Capture the cell that displays the provided text and extract its (X, Y) central coordinate. 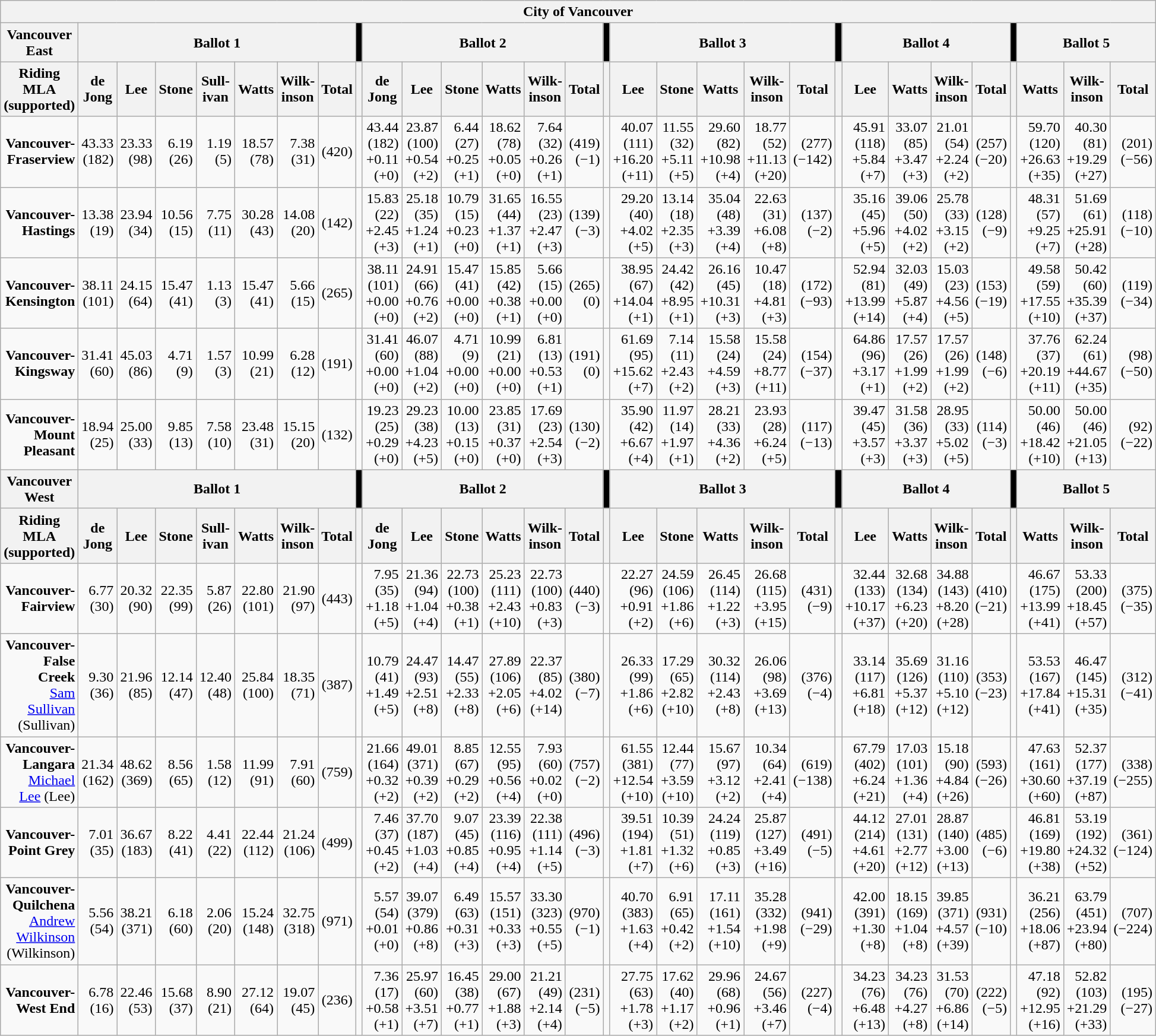
24.47(93)+2.51(+8) (422, 685)
8.56(65) (176, 772)
4.41(22) (215, 843)
(114)(−3) (992, 435)
Vancouver-Point Grey (39, 843)
(443) (337, 598)
9.30(36) (97, 685)
40.70(383)+1.63(+4) (633, 921)
17.11(161)+1.54(+10) (721, 921)
7.36(17)+0.58(+1) (382, 1000)
15.83(22)+2.45(+3) (382, 222)
19.07(45) (297, 1000)
15.85(42)+0.38(+1) (503, 293)
15.03(23)+4.56(+5) (951, 293)
21.24(106) (297, 843)
18.62(78)+0.05(+0) (503, 152)
12.44(77)+3.59(+10) (677, 772)
15.68(37) (176, 1000)
10.99(21) (255, 363)
6.44(27)+0.25(+1) (462, 152)
Vancouver-West End (39, 1000)
10.47(18)+4.81(+3) (767, 293)
46.67(175)+13.99(+41) (1040, 598)
22.44(112) (255, 843)
7.58(10) (215, 435)
(98)(−50) (1133, 363)
21.66(164)+0.32(+2) (382, 772)
42.00(391)+1.30(+8) (866, 921)
44.12(214)+4.61(+20) (866, 843)
(148)(−6) (992, 363)
40.07(111)+16.20(+11) (633, 152)
(142) (337, 222)
(707)(−224) (1133, 921)
6.78(16) (97, 1000)
(265)(0) (584, 293)
22.35(99) (176, 598)
Vancouver-Mount Pleasant (39, 435)
22.63(31)+6.08(+8) (767, 222)
50.42(60)+35.39(+37) (1087, 293)
(172)(−93) (812, 293)
9.07(45)+0.85(+4) (462, 843)
(265) (337, 293)
31.58(36)+3.37(+3) (910, 435)
(222)(−5) (992, 1000)
7.93(60)+0.02(+0) (545, 772)
10.39(51)+1.32(+6) (677, 843)
(387) (337, 685)
43.44(182)+0.11(+0) (382, 152)
23.94(34) (137, 222)
(191) (337, 363)
17.29(65)+2.82(+10) (677, 685)
34.88(143)+8.20(+28) (951, 598)
15.47(41)+0.00(+0) (462, 293)
27.89(106)+2.05(+6) (503, 685)
Vancouver-Hastings (39, 222)
(440)(−3) (584, 598)
27.12(64) (255, 1000)
6.49(63)+0.31(+3) (462, 921)
(499) (337, 843)
(759) (337, 772)
4.71(9) (176, 363)
32.75(318) (297, 921)
(117)(−13) (812, 435)
7.75(11) (215, 222)
22.46(53) (137, 1000)
23.85(31)+0.37(+0) (503, 435)
24.91(66)+0.76(+2) (422, 293)
37.70(187)+1.03(+4) (422, 843)
53.19(192)+24.32(+52) (1087, 843)
29.00(67)+1.88(+3) (503, 1000)
(593)(−26) (992, 772)
23.48(31) (255, 435)
27.75(63)+1.78(+3) (633, 1000)
50.00(46)+18.42(+10) (1040, 435)
7.91(60) (297, 772)
36.21(256)+18.06(+87) (1040, 921)
(485)(−6) (992, 843)
48.62(369) (137, 772)
(361)(−124) (1133, 843)
(153)(−19) (992, 293)
7.95(35)+1.18(+5) (382, 598)
16.55(23)+2.47(+3) (545, 222)
33.14(117)+6.81(+18) (866, 685)
26.06(98)+3.69(+13) (767, 685)
(128)(−9) (992, 222)
36.67(183) (137, 843)
45.03(86) (137, 363)
(491)(−5) (812, 843)
30.28(43) (255, 222)
47.18(92)+12.95(+16) (1040, 1000)
18.94(25) (97, 435)
22.27(96)+0.91(+2) (633, 598)
(137)(−2) (812, 222)
18.77(52)+11.13(+20) (767, 152)
19.23(25)+0.29(+0) (382, 435)
21.90(97) (297, 598)
10.00(13)+0.15(+0) (462, 435)
6.81(13)+0.53(+1) (545, 363)
63.79(451)+23.94(+80) (1087, 921)
6.18(60) (176, 921)
Vancouver-Fairview (39, 598)
10.34(64)+2.41(+4) (767, 772)
35.90(42)+6.67(+4) (633, 435)
25.78(33)+3.15(+2) (951, 222)
46.07(88)+1.04(+2) (422, 363)
Vancouver-QuilchenaAndrew Wilkinson (Wilkinson) (39, 921)
26.45(114)+1.22(+3) (721, 598)
Vancouver East (39, 43)
(941)(−29) (812, 921)
(757)(−2) (584, 772)
(338)(−255) (1133, 772)
(431)(−9) (812, 598)
26.68(115)+3.95(+15) (767, 598)
38.11(101)+0.00(+0) (382, 293)
5.87(26) (215, 598)
(496)(−3) (584, 843)
6.19(26) (176, 152)
21.21(49)+2.14(+4) (545, 1000)
10.99(21)+0.00(+0) (503, 363)
8.85(67)+0.29(+2) (462, 772)
29.23(38)+4.23(+5) (422, 435)
28.87(140)+3.00(+13) (951, 843)
21.36(94)+1.04(+4) (422, 598)
14.08(20) (297, 222)
(257)(−20) (992, 152)
10.56(15) (176, 222)
Vancouver-Kingsway (39, 363)
1.19(5) (215, 152)
24.59(106)+1.86(+6) (677, 598)
62.24(61)+44.67(+35) (1087, 363)
7.46(37)+0.45(+2) (382, 843)
13.38(19) (97, 222)
29.96(68)+0.96(+1) (721, 1000)
61.69(95)+15.62(+7) (633, 363)
53.33(200)+18.45(+57) (1087, 598)
(376)(−4) (812, 685)
Vancouver West (39, 489)
(970)(−1) (584, 921)
(380)(−7) (584, 685)
34.23(76)+4.27(+8) (910, 1000)
(375)(−35) (1133, 598)
35.69(126)+5.37(+12) (910, 685)
67.79(402)+6.24(+21) (866, 772)
35.04(48)+3.39(+4) (721, 222)
32.03(49)+5.87(+4) (910, 293)
15.58(24)+8.77(+11) (767, 363)
(195)(−27) (1133, 1000)
13.14(18)+2.35(+3) (677, 222)
21.96(85) (137, 685)
27.01(131)+2.77(+12) (910, 843)
(277)(−142) (812, 152)
24.15(64) (137, 293)
25.00(33) (137, 435)
(154)(−37) (812, 363)
15.58(24)+4.59(+3) (721, 363)
28.21(33)+4.36(+2) (721, 435)
(139)(−3) (584, 222)
15.18(90)+4.84(+26) (951, 772)
22.38(111)+1.14(+5) (545, 843)
18.35(71) (297, 685)
16.45(38)+0.77(+1) (462, 1000)
(410)(−21) (992, 598)
Vancouver-False CreekSam Sullivan (Sullivan) (39, 685)
1.13(3) (215, 293)
22.37(85)+4.02(+14) (545, 685)
40.30(81)+19.29(+27) (1087, 152)
15.67(97)+3.12(+2) (721, 772)
25.23(111)+2.43(+10) (503, 598)
31.41(60) (97, 363)
7.01(35) (97, 843)
49.58(59)+17.55(+10) (1040, 293)
24.42(42)+8.95(+1) (677, 293)
(118)(−10) (1133, 222)
51.69(61)+25.91(+28) (1087, 222)
33.07(85)+3.47(+3) (910, 152)
(191)(0) (584, 363)
11.55(32)+5.11(+5) (677, 152)
9.85(13) (176, 435)
52.37(177)+37.19(+87) (1087, 772)
31.65(44)+1.37(+1) (503, 222)
31.53(70)+6.86(+14) (951, 1000)
6.28(12) (297, 363)
5.66(15)+0.00(+0) (545, 293)
(236) (337, 1000)
52.94(81)+13.99(+14) (866, 293)
26.33(99)+1.86(+6) (633, 685)
21.34(162) (97, 772)
25.18(35)+1.24(+1) (422, 222)
Vancouver-Fraserview (39, 152)
1.58(12) (215, 772)
32.44(133)+10.17(+37) (866, 598)
10.79(15)+0.23(+0) (462, 222)
31.41(60)+0.00(+0) (382, 363)
38.21(371) (137, 921)
5.56(54) (97, 921)
10.79(41)+1.49(+5) (382, 685)
15.24(148) (255, 921)
(419)(−1) (584, 152)
(227)(−4) (812, 1000)
39.06(50)+4.02(+2) (910, 222)
18.57(78) (255, 152)
29.60(82)+10.98(+4) (721, 152)
61.55(381)+12.54(+10) (633, 772)
Vancouver-Kensington (39, 293)
2.06(20) (215, 921)
12.55(95)+0.56(+4) (503, 772)
11.99(91) (255, 772)
45.91(118)+5.84(+7) (866, 152)
8.90(21) (215, 1000)
(119)(−34) (1133, 293)
15.15(20) (297, 435)
(92)(−22) (1133, 435)
39.51(194)+1.81(+7) (633, 843)
43.33(182) (97, 152)
25.97(60)+3.51(+7) (422, 1000)
59.70(120)+26.63(+35) (1040, 152)
25.87(127)+3.49(+16) (767, 843)
28.95(33)+5.02(+5) (951, 435)
48.31(57)+9.25(+7) (1040, 222)
(619)(−138) (812, 772)
30.32(114)+2.43(+8) (721, 685)
7.38(31) (297, 152)
22.73(100)+0.83(+3) (545, 598)
(130)(−2) (584, 435)
26.16(45)+10.31(+3) (721, 293)
7.64(32)+0.26(+1) (545, 152)
49.01(371)+0.39(+2) (422, 772)
11.97(14)+1.97(+1) (677, 435)
(231)(−5) (584, 1000)
(353)(−23) (992, 685)
5.57(54)+0.01(+0) (382, 921)
39.85(371)+4.57(+39) (951, 921)
23.87(100)+0.54(+2) (422, 152)
6.77(30) (97, 598)
23.33(98) (137, 152)
35.28(332)+1.98(+9) (767, 921)
31.16(110)+5.10(+12) (951, 685)
15.57(151)+0.33(+3) (503, 921)
(971) (337, 921)
7.14(11)+2.43(+2) (677, 363)
6.91(65)+0.42(+2) (677, 921)
39.47(45)+3.57(+3) (866, 435)
34.23(76)+6.48(+13) (866, 1000)
22.80(101) (255, 598)
39.07(379)+0.86(+8) (422, 921)
46.47(145)+15.31(+35) (1087, 685)
38.11(101) (97, 293)
64.86(96)+3.17(+1) (866, 363)
47.63(161)+30.60(+60) (1040, 772)
18.15(169)+1.04(+8) (910, 921)
24.67(56)+3.46(+7) (767, 1000)
38.95(67)+14.04(+1) (633, 293)
(132) (337, 435)
(931)(−10) (992, 921)
50.00(46)+21.05(+13) (1087, 435)
1.57(3) (215, 363)
33.30(323)+0.55(+5) (545, 921)
46.81(169)+19.80(+38) (1040, 843)
14.47(55)+2.33(+8) (462, 685)
(420) (337, 152)
12.14(47) (176, 685)
52.82(103)+21.29(+33) (1087, 1000)
8.22(41) (176, 843)
17.69(23)+2.54(+3) (545, 435)
23.93(28)+6.24(+5) (767, 435)
22.73(100)+0.38(+1) (462, 598)
Vancouver-LangaraMichael Lee (Lee) (39, 772)
53.53(167)+17.84(+41) (1040, 685)
(201)(−56) (1133, 152)
4.71(9)+0.00(+0) (462, 363)
25.84(100) (255, 685)
29.20(40)+4.02(+5) (633, 222)
24.24(119)+0.85(+3) (721, 843)
23.39(116)+0.95(+4) (503, 843)
37.76(37)+20.19(+11) (1040, 363)
City of Vancouver (578, 12)
32.68(134)+6.23(+20) (910, 598)
21.01(54)+2.24(+2) (951, 152)
20.32(90) (137, 598)
17.62(40)+1.17(+2) (677, 1000)
(312)(−41) (1133, 685)
12.40(48) (215, 685)
5.66(15) (297, 293)
17.03(101)+1.36(+4) (910, 772)
35.16(45)+5.96(+5) (866, 222)
